Return the [x, y] coordinate for the center point of the cell that contains the specified text.  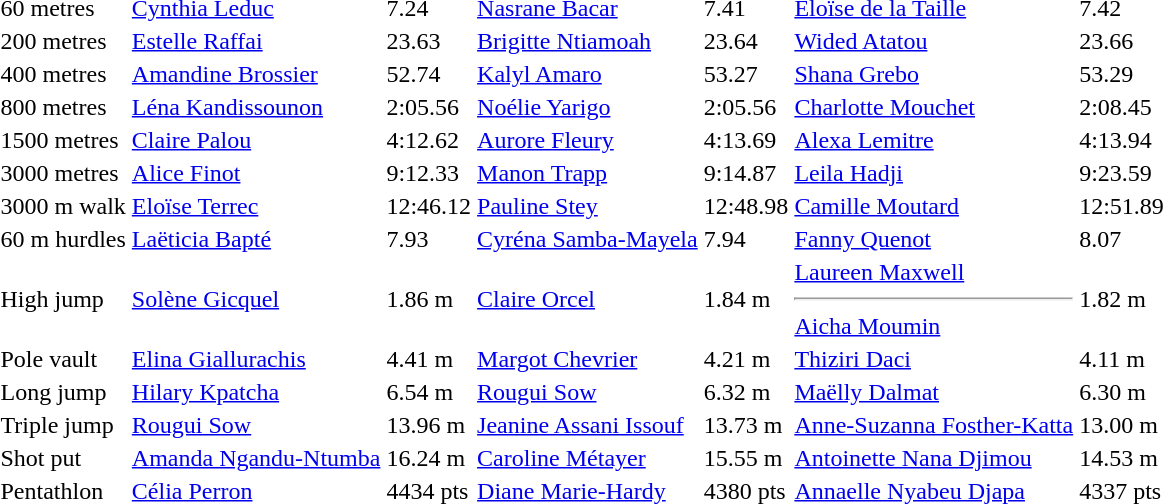
15.55 m [746, 458]
Claire Palou [256, 140]
Margot Chevrier [588, 359]
Thiziri Daci [934, 359]
Alice Finot [256, 173]
4.21 m [746, 359]
16.24 m [429, 458]
Anne-Suzanna Fosther-Katta [934, 425]
Elina Giallurachis [256, 359]
Wided Atatou [934, 41]
6.54 m [429, 392]
52.74 [429, 74]
Fanny Quenot [934, 239]
Solène Gicquel [256, 299]
12:46.12 [429, 206]
Jeanine Assani Issouf [588, 425]
Noélie Yarigo [588, 107]
Leila Hadji [934, 173]
Hilary Kpatcha [256, 392]
Aurore Fleury [588, 140]
Cyréna Samba-Mayela [588, 239]
Laëticia Bapté [256, 239]
9:12.33 [429, 173]
13.96 m [429, 425]
Eloïse Terrec [256, 206]
1.86 m [429, 299]
6.32 m [746, 392]
Pauline Stey [588, 206]
23.64 [746, 41]
4.41 m [429, 359]
9:14.87 [746, 173]
7.94 [746, 239]
Maëlly Dalmat [934, 392]
Kalyl Amaro [588, 74]
Estelle Raffai [256, 41]
Amandine Brossier [256, 74]
7.93 [429, 239]
4:13.69 [746, 140]
Shana Grebo [934, 74]
1.84 m [746, 299]
Brigitte Ntiamoah [588, 41]
13.73 m [746, 425]
4:12.62 [429, 140]
Alexa Lemitre [934, 140]
Léna Kandissounon [256, 107]
Caroline Métayer [588, 458]
Charlotte Mouchet [934, 107]
23.63 [429, 41]
Antoinette Nana Djimou [934, 458]
53.27 [746, 74]
Amanda Ngandu-Ntumba [256, 458]
Claire Orcel [588, 299]
Camille Moutard [934, 206]
Manon Trapp [588, 173]
Laureen MaxwellAicha Moumin [934, 299]
12:48.98 [746, 206]
